Detect which cell encompasses the target text, then output its [X, Y] center coordinate. 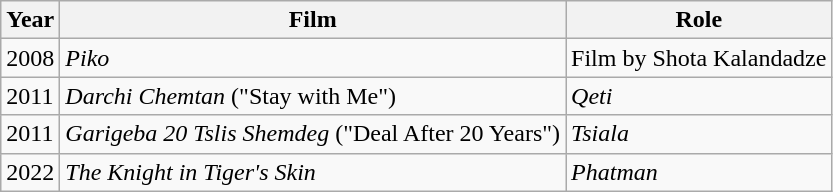
2022 [30, 172]
2008 [30, 58]
Garigeba 20 Tslis Shemdeg ("Deal After 20 Years") [313, 134]
Tsiala [699, 134]
Film [313, 20]
Film by Shota Kalandadze [699, 58]
Piko [313, 58]
The Knight in Tiger's Skin [313, 172]
Qeti [699, 96]
Year [30, 20]
Darchi Chemtan ("Stay with Me") [313, 96]
Role [699, 20]
Phatman [699, 172]
